Provide the (x, y) coordinate of the cell's center where the given text is located.  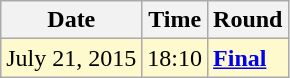
Final (248, 58)
18:10 (175, 58)
Time (175, 20)
Round (248, 20)
July 21, 2015 (72, 58)
Date (72, 20)
